Return the [X, Y] coordinate for the center point of the cell that contains the specified text.  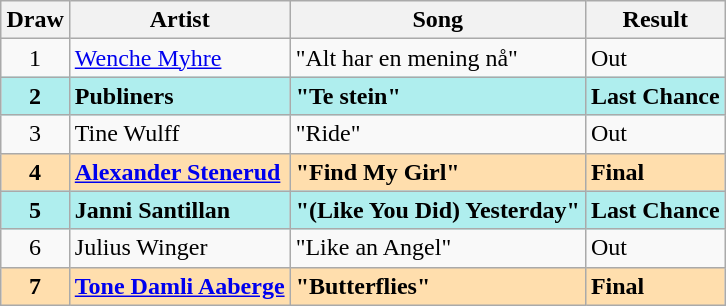
Result [655, 20]
3 [35, 134]
5 [35, 210]
Julius Winger [180, 248]
Song [438, 20]
Wenche Myhre [180, 58]
Artist [180, 20]
Tine Wulff [180, 134]
"Ride" [438, 134]
4 [35, 172]
Janni Santillan [180, 210]
"Like an Angel" [438, 248]
Alexander Stenerud [180, 172]
Tone Damli Aaberge [180, 286]
"(Like You Did) Yesterday" [438, 210]
"Butterflies" [438, 286]
"Te stein" [438, 96]
2 [35, 96]
Draw [35, 20]
"Find My Girl" [438, 172]
"Alt har en mening nå" [438, 58]
1 [35, 58]
7 [35, 286]
Publiners [180, 96]
6 [35, 248]
